Locate the cell with the specified text and output its [X, Y] center coordinate. 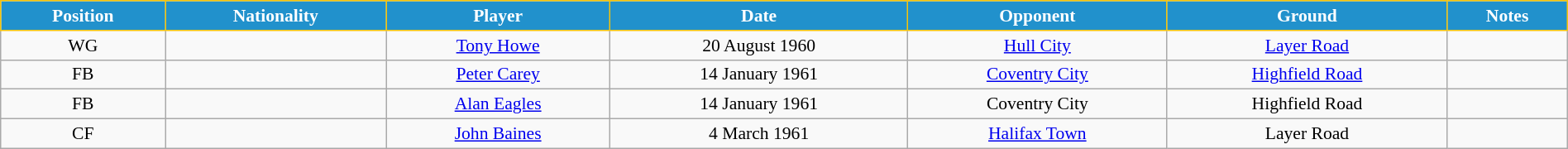
Player [498, 16]
CF [83, 134]
Alan Eagles [498, 104]
Position [83, 16]
Halifax Town [1037, 134]
Tony Howe [498, 46]
John Baines [498, 134]
4 March 1961 [759, 134]
Date [759, 16]
Opponent [1037, 16]
Notes [1507, 16]
Nationality [276, 16]
20 August 1960 [759, 46]
Peter Carey [498, 74]
WG [83, 46]
Ground [1307, 16]
Hull City [1037, 46]
